From the cell containing the given text, extract its center point as [X, Y] coordinate. 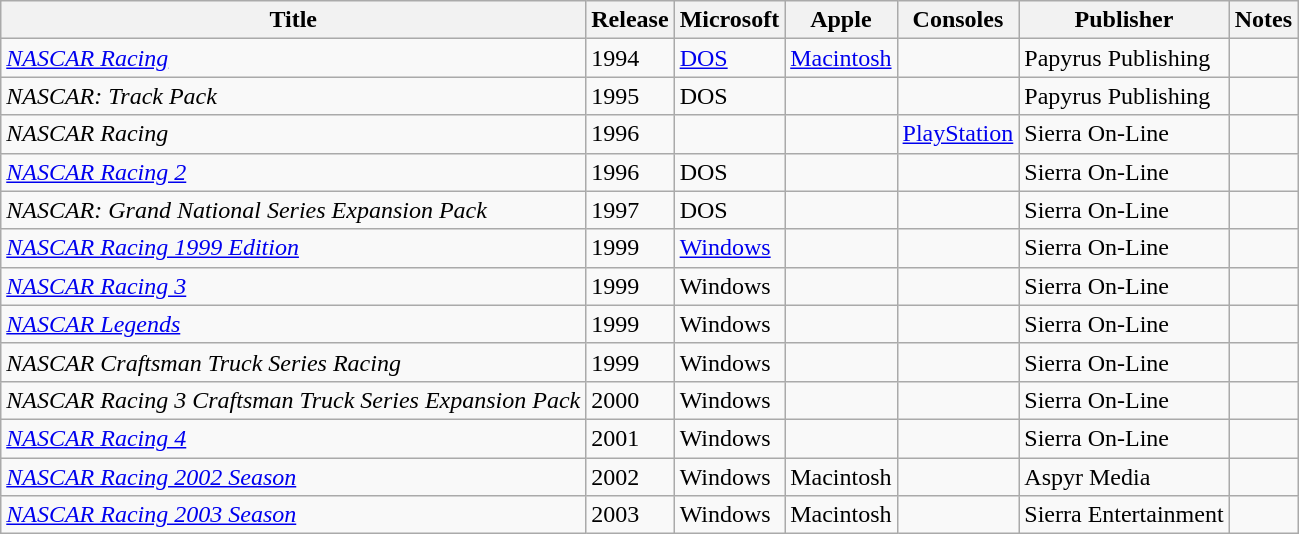
Sierra Entertainment [1124, 515]
2003 [630, 515]
1995 [630, 96]
Publisher [1124, 20]
1994 [630, 58]
Apple [841, 20]
NASCAR: Grand National Series Expansion Pack [294, 210]
NASCAR Racing 3 Craftsman Truck Series Expansion Pack [294, 400]
NASCAR: Track Pack [294, 96]
PlayStation [958, 134]
Consoles [958, 20]
1997 [630, 210]
NASCAR Racing 2003 Season [294, 515]
NASCAR Racing 2002 Season [294, 477]
2002 [630, 477]
NASCAR Racing 3 [294, 286]
Microsoft [730, 20]
2001 [630, 438]
NASCAR Legends [294, 324]
NASCAR Craftsman Truck Series Racing [294, 362]
NASCAR Racing 1999 Edition [294, 248]
Title [294, 20]
Release [630, 20]
NASCAR Racing 2 [294, 172]
Aspyr Media [1124, 477]
Notes [1263, 20]
NASCAR Racing 4 [294, 438]
2000 [630, 400]
